Search for the cell housing the specified text and yield its [x, y] center coordinate. 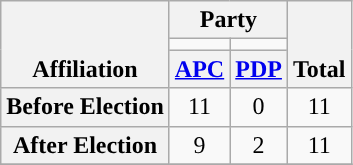
Before Election [86, 107]
Affiliation [86, 44]
Party [228, 20]
0 [259, 107]
PDP [259, 69]
APC [199, 69]
2 [259, 145]
Total [319, 44]
9 [199, 145]
After Election [86, 145]
